Determine the (X, Y) coordinate at the center of the cell enclosing the given text.  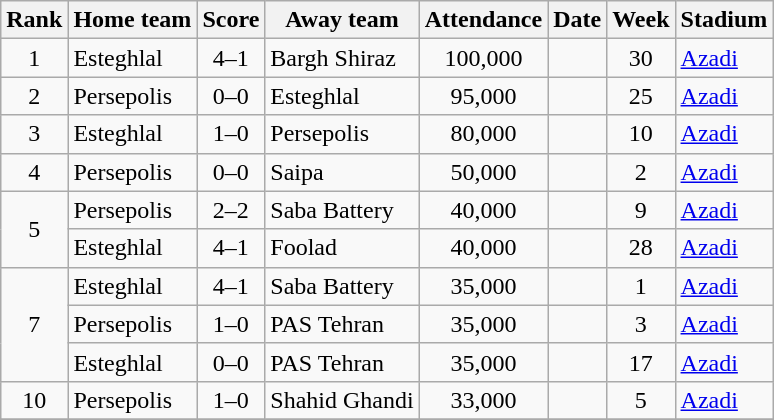
80,000 (483, 134)
4 (34, 172)
Date (578, 20)
28 (641, 248)
Foolad (342, 248)
25 (641, 96)
17 (641, 362)
Bargh Shiraz (342, 58)
2–2 (231, 210)
50,000 (483, 172)
Score (231, 20)
Rank (34, 20)
7 (34, 324)
33,000 (483, 400)
9 (641, 210)
100,000 (483, 58)
Week (641, 20)
30 (641, 58)
Away team (342, 20)
95,000 (483, 96)
Home team (132, 20)
Stadium (724, 20)
Attendance (483, 20)
Shahid Ghandi (342, 400)
Saipa (342, 172)
